Scan for the cell matching the given text and deliver its [X, Y] coordinate at center. 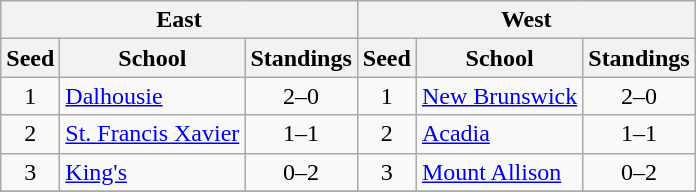
West [526, 20]
East [180, 20]
New Brunswick [499, 96]
Dalhousie [152, 96]
King's [152, 172]
St. Francis Xavier [152, 134]
Acadia [499, 134]
Mount Allison [499, 172]
